Output the [X, Y] coordinate of the center of the cell containing the given text.  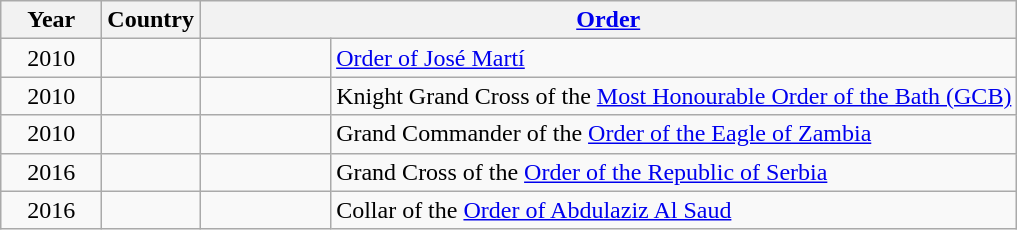
Order of José Martí [674, 58]
Grand Cross of the Order of the Republic of Serbia [674, 172]
Country [151, 20]
Knight Grand Cross of the Most Honourable Order of the Bath (GCB) [674, 96]
Collar of the Order of Abdulaziz Al Saud [674, 210]
Order [608, 20]
Year [52, 20]
Grand Commander of the Order of the Eagle of Zambia [674, 134]
